Search for the cell housing the specified text and yield its (x, y) center coordinate. 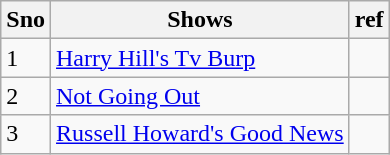
ref (369, 20)
Shows (200, 20)
Sno (26, 20)
Harry Hill's Tv Burp (200, 58)
Not Going Out (200, 96)
1 (26, 58)
3 (26, 134)
2 (26, 96)
Russell Howard's Good News (200, 134)
